Capture the cell that displays the provided text and extract its [X, Y] central coordinate. 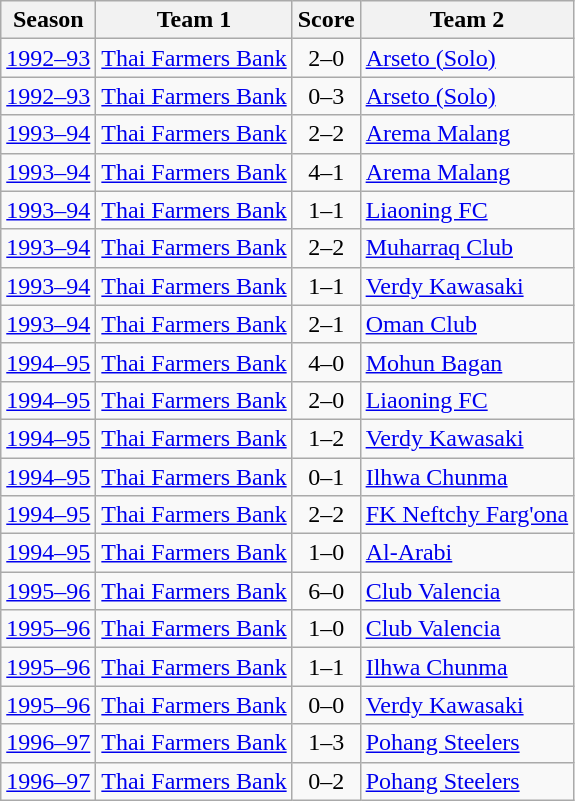
0–1 [326, 477]
2–1 [326, 324]
Oman Club [467, 324]
Team 2 [467, 20]
4–1 [326, 172]
FK Neftchy Farg'ona [467, 515]
0–0 [326, 705]
Season [48, 20]
Al-Arabi [467, 553]
1–2 [326, 438]
6–0 [326, 591]
0–2 [326, 781]
0–3 [326, 96]
Muharraq Club [467, 248]
Mohun Bagan [467, 362]
Team 1 [194, 20]
Score [326, 20]
1–3 [326, 743]
4–0 [326, 362]
